Return the (X, Y) coordinate for the center point of the cell that contains the specified text.  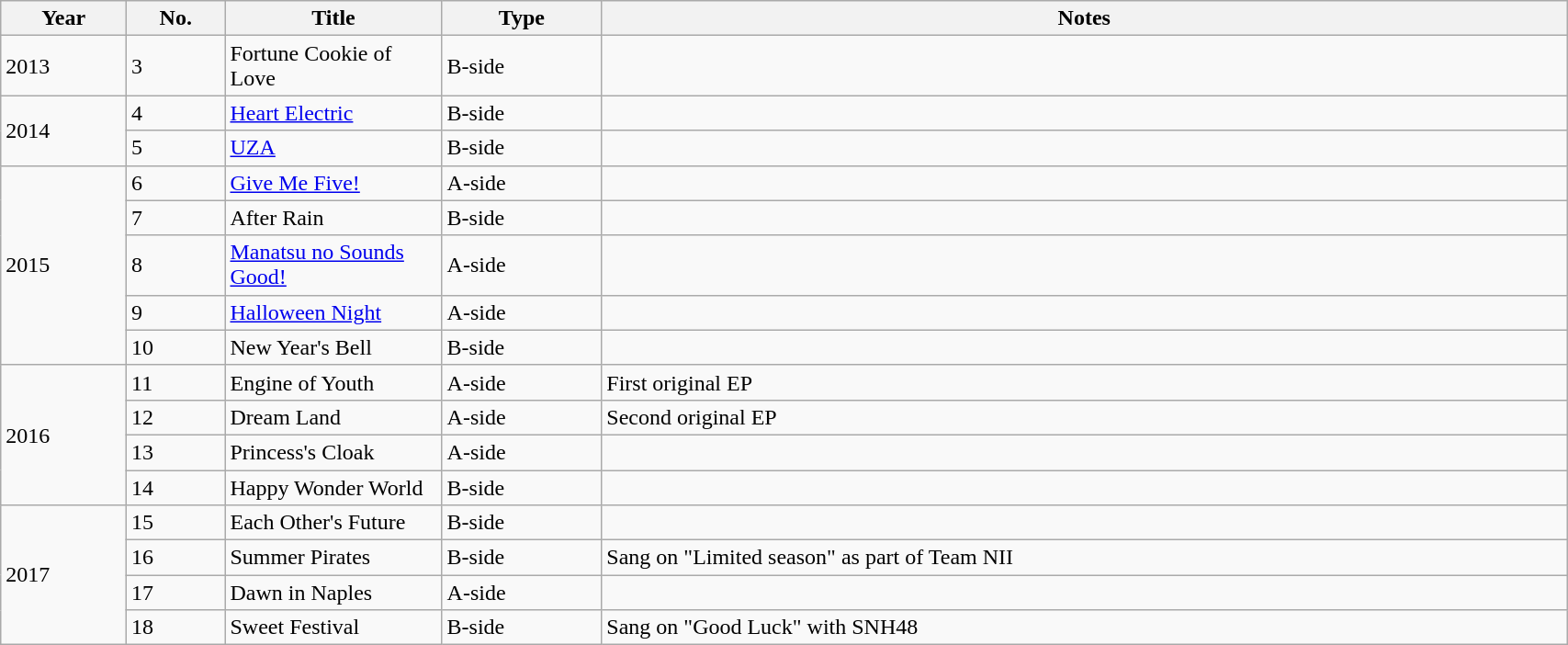
Summer Pirates (333, 558)
Sweet Festival (333, 628)
Title (333, 18)
2017 (64, 575)
8 (176, 265)
17 (176, 593)
Manatsu no Sounds Good! (333, 265)
2013 (64, 66)
16 (176, 558)
Second original EP (1084, 417)
14 (176, 488)
Halloween Night (333, 312)
After Rain (333, 218)
Notes (1084, 18)
Each Other's Future (333, 523)
2014 (64, 130)
11 (176, 382)
Sang on "Limited season" as part of Team NII (1084, 558)
18 (176, 628)
9 (176, 312)
Sang on "Good Luck" with SNH48 (1084, 628)
6 (176, 183)
3 (176, 66)
Fortune Cookie of Love (333, 66)
Type (522, 18)
7 (176, 218)
Princess's Cloak (333, 452)
Give Me Five! (333, 183)
5 (176, 148)
10 (176, 347)
13 (176, 452)
No. (176, 18)
2015 (64, 265)
UZA (333, 148)
Dawn in Naples (333, 593)
Heart Electric (333, 113)
15 (176, 523)
12 (176, 417)
Dream Land (333, 417)
New Year's Bell (333, 347)
Engine of Youth (333, 382)
Year (64, 18)
First original EP (1084, 382)
2016 (64, 435)
Happy Wonder World (333, 488)
4 (176, 113)
